Identify which cell holds the provided text, then report its [x, y] central coordinate. 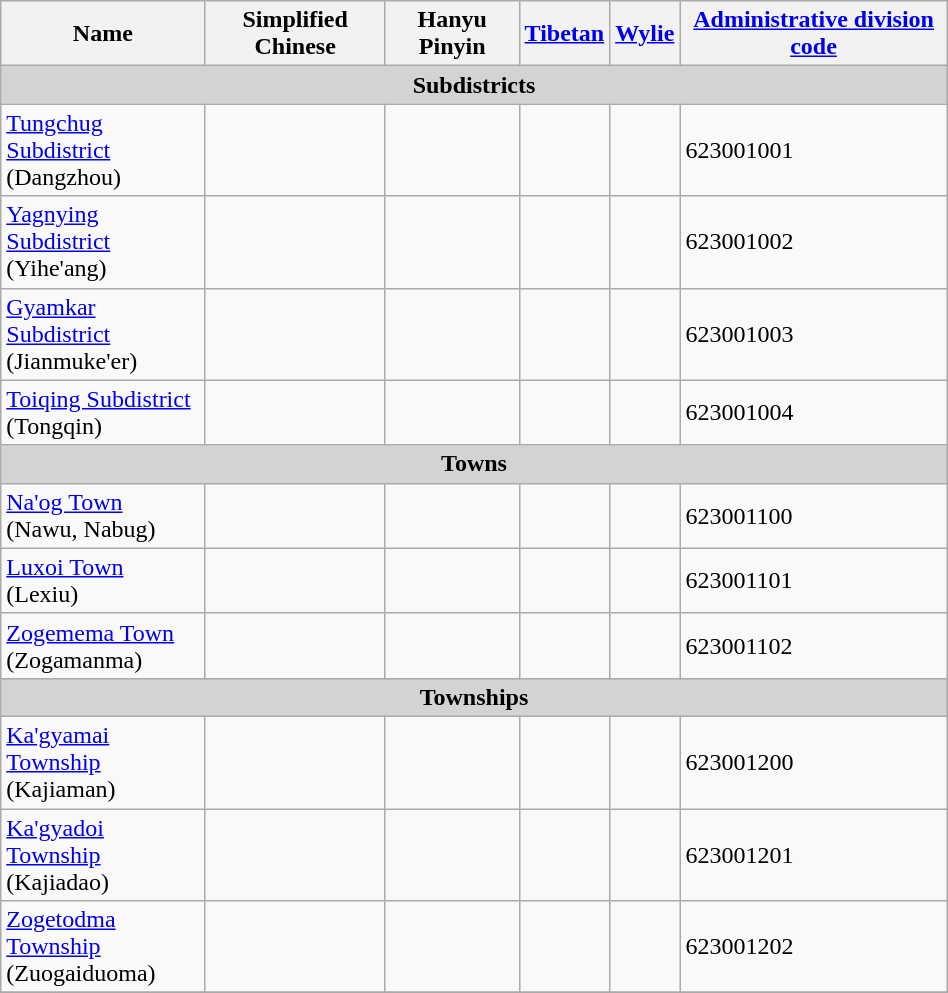
623001101 [814, 580]
Ka'gyadoi Township(Kajiadao) [103, 854]
623001202 [814, 947]
Towns [474, 464]
623001102 [814, 646]
623001002 [814, 242]
Simplified Chinese [295, 34]
Zogetodma Township(Zuogaiduoma) [103, 947]
623001200 [814, 762]
Luxoi Town(Lexiu) [103, 580]
Name [103, 34]
Zogemema Town(Zogamanma) [103, 646]
Tungchug Subdistrict(Dangzhou) [103, 150]
Yagnying Subdistrict(Yihe'ang) [103, 242]
Tibetan [564, 34]
Townships [474, 697]
Gyamkar Subdistrict(Jianmuke'er) [103, 334]
623001100 [814, 516]
623001003 [814, 334]
Na'og Town(Nawu, Nabug) [103, 516]
623001004 [814, 412]
Ka'gyamai Township(Kajiaman) [103, 762]
Toiqing Subdistrict(Tongqin) [103, 412]
Administrative division code [814, 34]
Hanyu Pinyin [452, 34]
623001001 [814, 150]
Wylie [645, 34]
Subdistricts [474, 85]
623001201 [814, 854]
